From the cell containing the given text, extract its center point as [x, y] coordinate. 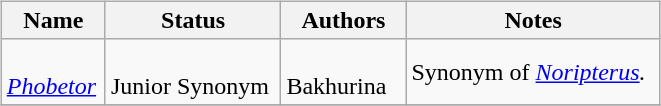
Bakhurina [338, 72]
Status [192, 20]
Phobetor [53, 72]
Notes [533, 20]
Name [53, 20]
Authors [344, 20]
Synonym of Noripterus. [533, 72]
Junior Synonym [192, 72]
